For the text-containing cell, return its midpoint in [X, Y] coordinate format. 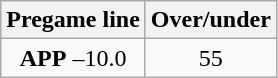
APP –10.0 [74, 58]
Over/under [210, 20]
Pregame line [74, 20]
55 [210, 58]
